Search for the cell housing the specified text and yield its (x, y) center coordinate. 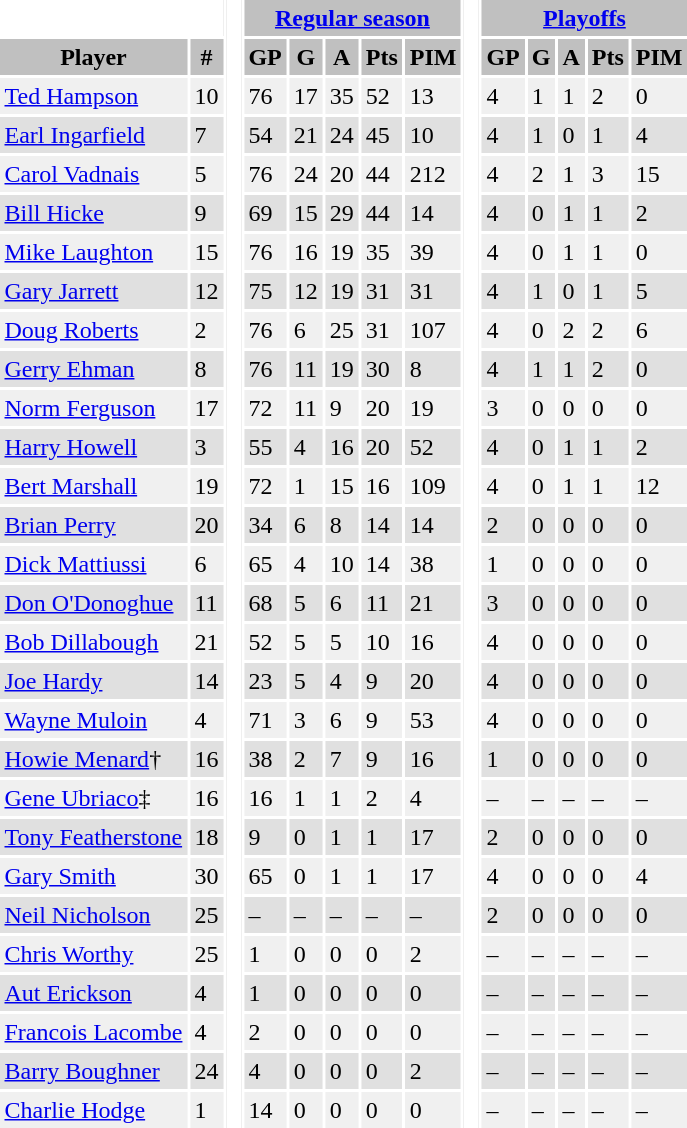
Dick Mattiussi (94, 564)
53 (433, 720)
Norm Ferguson (94, 408)
69 (265, 213)
55 (265, 447)
75 (265, 291)
Bert Marshall (94, 486)
Bill Hicke (94, 213)
Harry Howell (94, 447)
45 (382, 135)
23 (265, 681)
212 (433, 174)
Player (94, 57)
Doug Roberts (94, 330)
68 (265, 603)
Earl Ingarfield (94, 135)
Brian Perry (94, 525)
39 (433, 252)
Howie Menard† (94, 759)
Tony Featherstone (94, 837)
29 (342, 213)
Wayne Muloin (94, 720)
18 (206, 837)
Bob Dillabough (94, 642)
107 (433, 330)
71 (265, 720)
Don O'Donoghue (94, 603)
Carol Vadnais (94, 174)
54 (265, 135)
Aut Erickson (94, 993)
Ted Hampson (94, 96)
Joe Hardy (94, 681)
Gary Smith (94, 876)
Gerry Ehman (94, 369)
Mike Laughton (94, 252)
Neil Nicholson (94, 915)
Chris Worthy (94, 954)
13 (433, 96)
Charlie Hodge (94, 1110)
Regular season (352, 18)
Gary Jarrett (94, 291)
Barry Boughner (94, 1071)
Francois Lacombe (94, 1032)
109 (433, 486)
# (206, 57)
Gene Ubriaco‡ (94, 798)
34 (265, 525)
Playoffs (584, 18)
